Detect which cell encompasses the target text, then output its (X, Y) center coordinate. 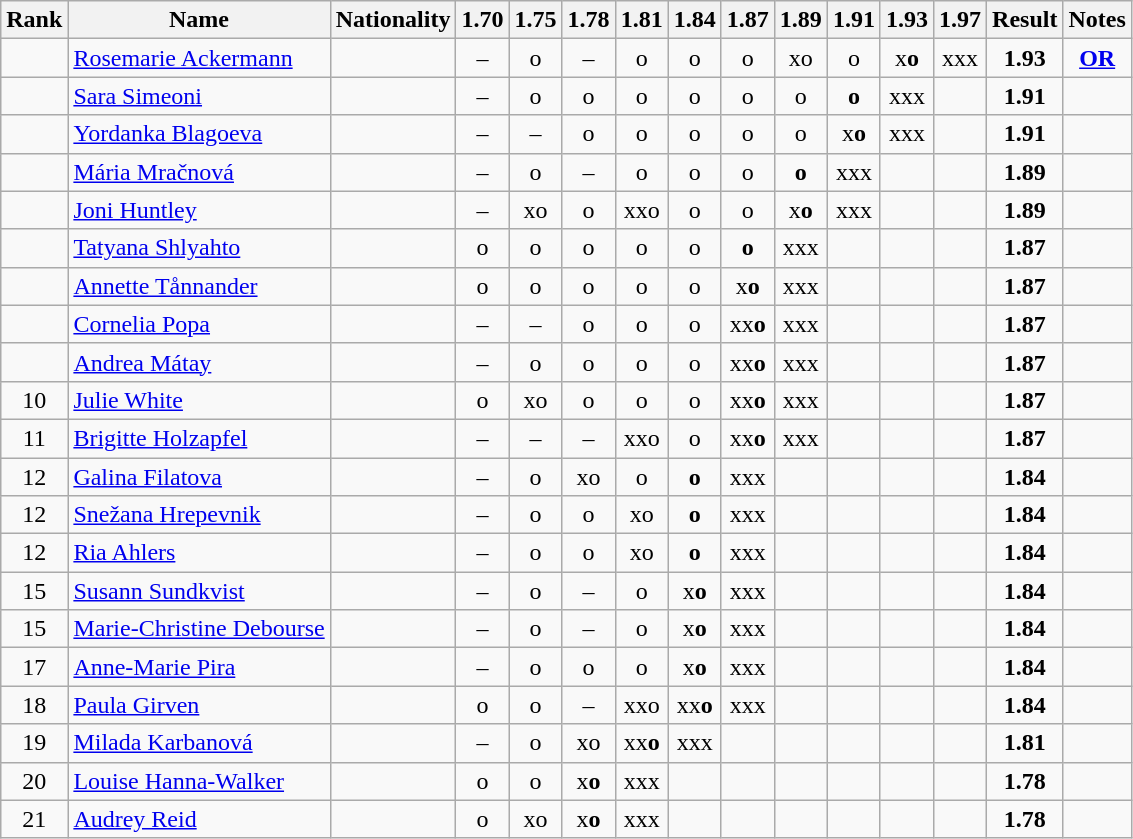
Tatyana Shlyahto (199, 248)
20 (34, 781)
Cornelia Popa (199, 324)
Joni Huntley (199, 210)
Milada Karbanová (199, 743)
21 (34, 819)
19 (34, 743)
10 (34, 400)
Mária Mračnová (199, 172)
11 (34, 438)
Result (1025, 20)
Julie White (199, 400)
Anne-Marie Pira (199, 667)
Nationality (393, 20)
Annette Tånnander (199, 286)
Brigitte Holzapfel (199, 438)
18 (34, 705)
Louise Hanna-Walker (199, 781)
Marie-Christine Debourse (199, 629)
Name (199, 20)
OR (1097, 58)
Galina Filatova (199, 477)
Rank (34, 20)
Snežana Hrepevnik (199, 515)
Paula Girven (199, 705)
Sara Simeoni (199, 96)
1.75 (536, 20)
17 (34, 667)
Andrea Mátay (199, 362)
1.97 (960, 20)
Susann Sundkvist (199, 591)
1.70 (482, 20)
Notes (1097, 20)
Audrey Reid (199, 819)
Yordanka Blagoeva (199, 134)
Ria Ahlers (199, 553)
Rosemarie Ackermann (199, 58)
